Provide the (X, Y) coordinate of the cell's center where the given text is located.  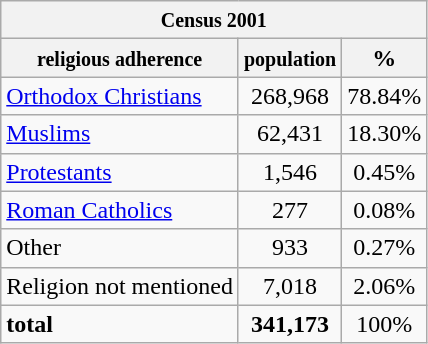
Protestants (120, 172)
7,018 (290, 286)
% (384, 58)
78.84% (384, 96)
2.06% (384, 286)
0.45% (384, 172)
18.30% (384, 134)
religious adherence (120, 58)
341,173 (290, 324)
Census 2001 (214, 20)
100% (384, 324)
Muslims (120, 134)
total (120, 324)
0.08% (384, 210)
Orthodox Christians (120, 96)
933 (290, 248)
population (290, 58)
0.27% (384, 248)
Other (120, 248)
277 (290, 210)
62,431 (290, 134)
Roman Catholics (120, 210)
268,968 (290, 96)
Religion not mentioned (120, 286)
1,546 (290, 172)
